Return the [x, y] coordinate for the center point of the cell that contains the specified text.  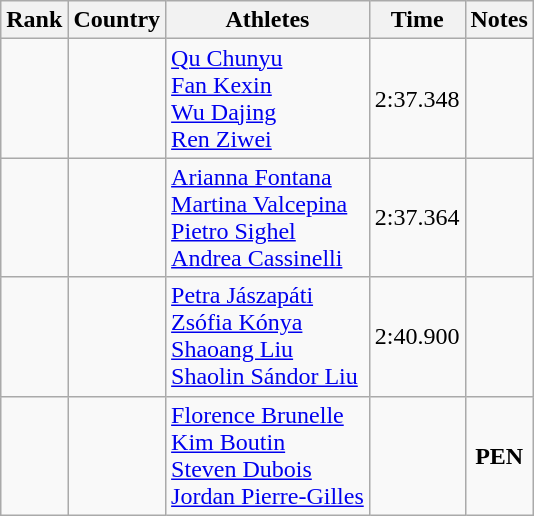
Time [417, 20]
Qu ChunyuFan KexinWu DajingRen Ziwei [268, 98]
PEN [499, 456]
Notes [499, 20]
Arianna FontanaMartina ValcepinaPietro SighelAndrea Cassinelli [268, 218]
Athletes [268, 20]
2:37.348 [417, 98]
2:37.364 [417, 218]
2:40.900 [417, 336]
Country [117, 20]
Petra JászapátiZsófia KónyaShaoang LiuShaolin Sándor Liu [268, 336]
Rank [34, 20]
Florence BrunelleKim BoutinSteven DuboisJordan Pierre-Gilles [268, 456]
